Identify which cell holds the provided text, then report its [X, Y] central coordinate. 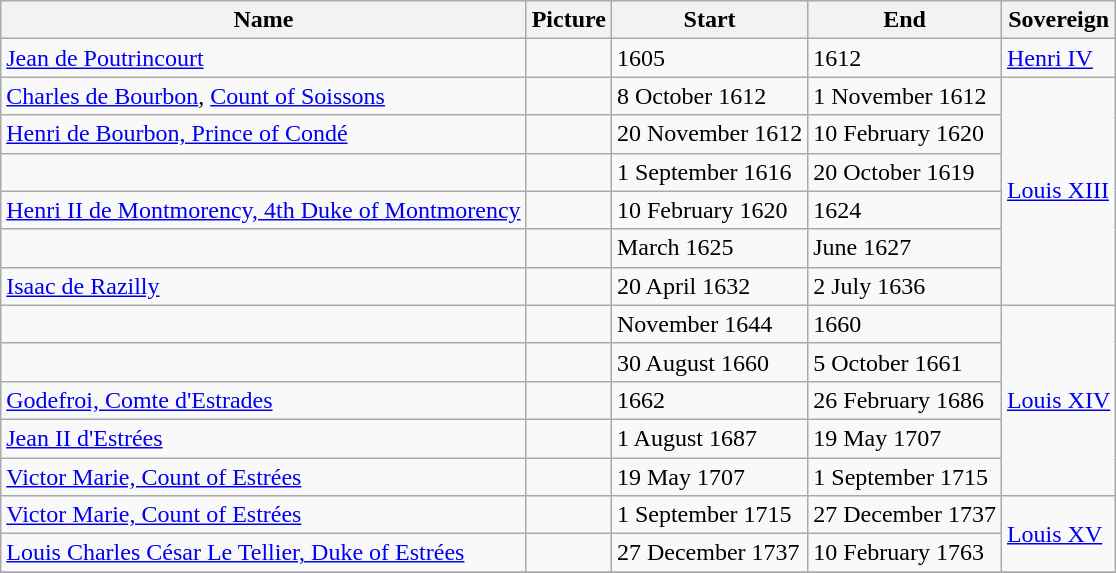
Henri de Bourbon, Prince of Condé [264, 134]
Louis XIII [1058, 191]
Louis Charles César Le Tellier, Duke of Estrées [264, 553]
8 October 1612 [709, 96]
Jean de Poutrincourt [264, 58]
1605 [709, 58]
Louis XV [1058, 534]
End [905, 20]
Sovereign [1058, 20]
10 February 1763 [905, 553]
Name [264, 20]
Henri IV [1058, 58]
Jean II d'Estrées [264, 438]
1 August 1687 [709, 438]
Picture [568, 20]
Isaac de Razilly [264, 286]
20 October 1619 [905, 172]
Start [709, 20]
1660 [905, 324]
March 1625 [709, 248]
20 November 1612 [709, 134]
2 July 1636 [905, 286]
26 February 1686 [905, 400]
20 April 1632 [709, 286]
1624 [905, 210]
5 October 1661 [905, 362]
November 1644 [709, 324]
June 1627 [905, 248]
Louis XIV [1058, 400]
1612 [905, 58]
1 November 1612 [905, 96]
Henri II de Montmorency, 4th Duke of Montmorency [264, 210]
1662 [709, 400]
Charles de Bourbon, Count of Soissons [264, 96]
Godefroi, Comte d'Estrades [264, 400]
30 August 1660 [709, 362]
1 September 1616 [709, 172]
